Search for the cell housing the specified text and yield its (x, y) center coordinate. 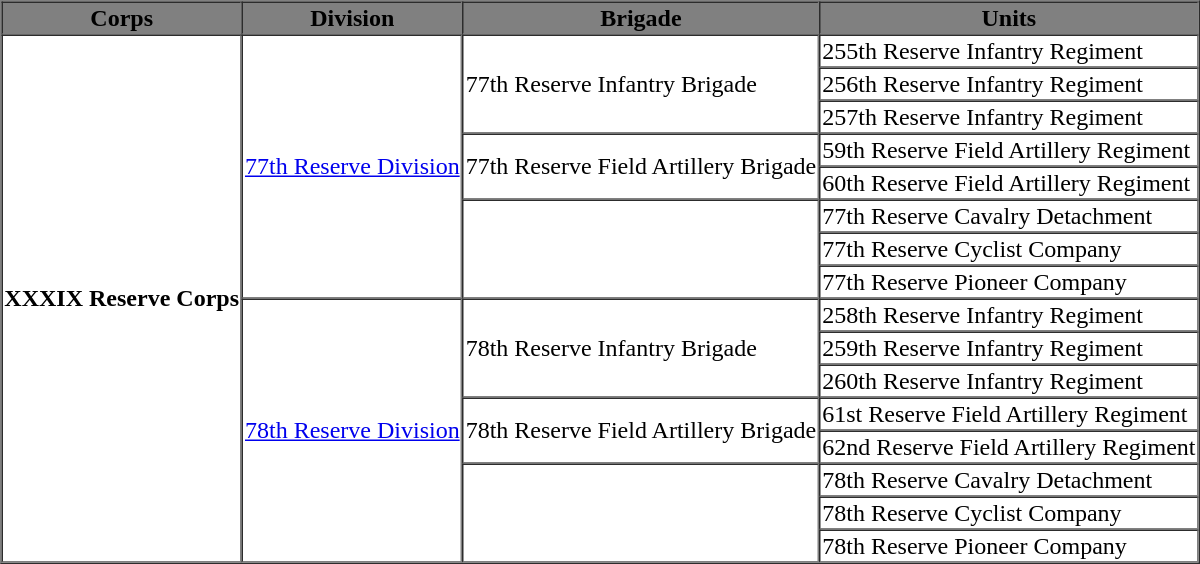
78th Reserve Cyclist Company (1008, 512)
Corps (122, 18)
259th Reserve Infantry Regiment (1008, 348)
78th Reserve Division (352, 430)
77th Reserve Field Artillery Brigade (642, 167)
Brigade (642, 18)
255th Reserve Infantry Regiment (1008, 50)
60th Reserve Field Artillery Regiment (1008, 182)
XXXIX Reserve Corps (122, 298)
78th Reserve Infantry Brigade (642, 348)
77th Reserve Pioneer Company (1008, 282)
77th Reserve Infantry Brigade (642, 84)
257th Reserve Infantry Regiment (1008, 116)
77th Reserve Cavalry Detachment (1008, 216)
258th Reserve Infantry Regiment (1008, 314)
260th Reserve Infantry Regiment (1008, 380)
78th Reserve Pioneer Company (1008, 546)
62nd Reserve Field Artillery Regiment (1008, 446)
256th Reserve Infantry Regiment (1008, 84)
59th Reserve Field Artillery Regiment (1008, 150)
78th Reserve Cavalry Detachment (1008, 480)
77th Reserve Division (352, 166)
77th Reserve Cyclist Company (1008, 248)
78th Reserve Field Artillery Brigade (642, 431)
Division (352, 18)
Units (1008, 18)
61st Reserve Field Artillery Regiment (1008, 414)
